Determine the [X, Y] coordinate at the center of the cell enclosing the given text.  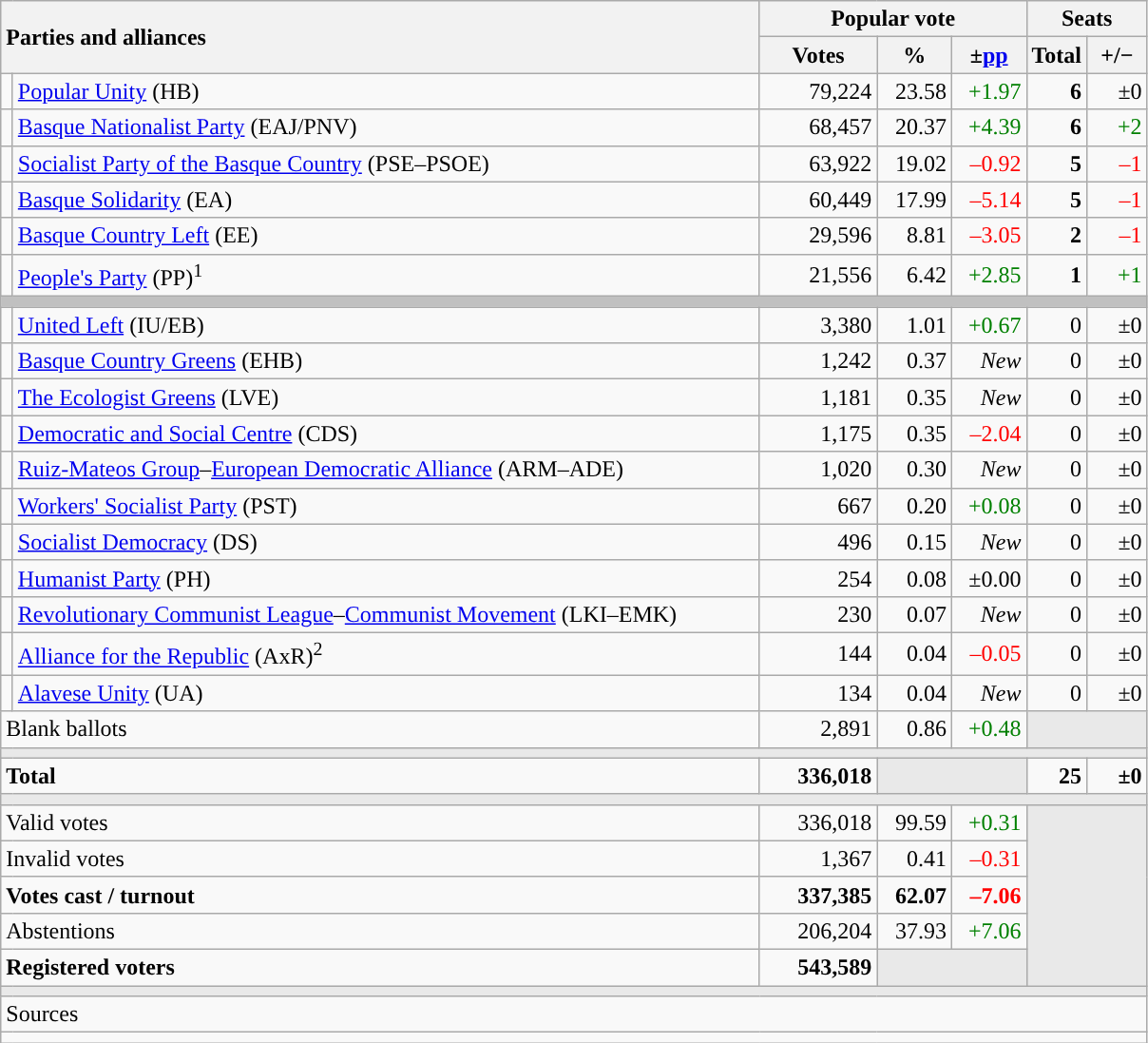
+1.97 [988, 91]
25 [1057, 776]
0.86 [914, 729]
% [914, 55]
United Left (IU/EB) [386, 325]
1,020 [818, 470]
0.08 [914, 578]
144 [818, 654]
8.81 [914, 236]
Alavese Unity (UA) [386, 693]
Basque Solidarity (EA) [386, 200]
6.42 [914, 276]
0.07 [914, 614]
Registered voters [380, 967]
37.93 [914, 931]
Ruiz-Mateos Group–European Democratic Alliance (ARM–ADE) [386, 470]
3,380 [818, 325]
Alliance for the Republic (AxR)2 [386, 654]
Democratic and Social Centre (CDS) [386, 434]
543,589 [818, 967]
–2.04 [988, 434]
134 [818, 693]
62.07 [914, 895]
1,175 [818, 434]
29,596 [818, 236]
Socialist Democracy (DS) [386, 542]
Basque Country Greens (EHB) [386, 361]
Basque Nationalist Party (EAJ/PNV) [386, 127]
1 [1057, 276]
People's Party (PP)1 [386, 276]
+0.08 [988, 506]
496 [818, 542]
21,556 [818, 276]
Votes [818, 55]
Seats [1087, 19]
23.58 [914, 91]
+0.31 [988, 822]
+2.85 [988, 276]
Humanist Party (PH) [386, 578]
1.01 [914, 325]
+0.67 [988, 325]
–0.31 [988, 859]
Sources [574, 1014]
68,457 [818, 127]
Basque Country Left (EE) [386, 236]
±pp [988, 55]
–7.06 [988, 895]
Abstentions [380, 931]
+7.06 [988, 931]
Socialist Party of the Basque Country (PSE–PSOE) [386, 164]
667 [818, 506]
1,181 [818, 397]
+2 [1118, 127]
1,367 [818, 859]
+0.48 [988, 729]
79,224 [818, 91]
±0.00 [988, 578]
99.59 [914, 822]
206,204 [818, 931]
0.41 [914, 859]
Popular vote [893, 19]
60,449 [818, 200]
+/− [1118, 55]
19.02 [914, 164]
–3.05 [988, 236]
0.20 [914, 506]
230 [818, 614]
The Ecologist Greens (LVE) [386, 397]
1,242 [818, 361]
Invalid votes [380, 859]
Parties and alliances [380, 37]
Popular Unity (HB) [386, 91]
17.99 [914, 200]
Votes cast / turnout [380, 895]
0.37 [914, 361]
2 [1057, 236]
337,385 [818, 895]
Valid votes [380, 822]
+4.39 [988, 127]
63,922 [818, 164]
2,891 [818, 729]
–5.14 [988, 200]
–0.05 [988, 654]
+1 [1118, 276]
Blank ballots [380, 729]
20.37 [914, 127]
0.30 [914, 470]
Workers' Socialist Party (PST) [386, 506]
–0.92 [988, 164]
Revolutionary Communist League–Communist Movement (LKI–EMK) [386, 614]
254 [818, 578]
0.15 [914, 542]
